For the text-containing cell, return its midpoint in (x, y) coordinate format. 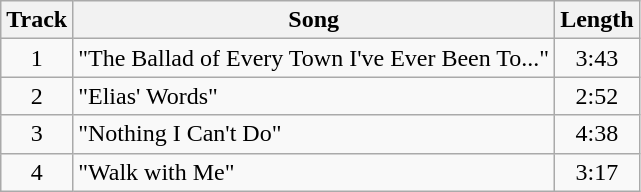
"Elias' Words" (314, 96)
"Nothing I Can't Do" (314, 134)
2:52 (597, 96)
2 (37, 96)
3:17 (597, 172)
Length (597, 20)
"Walk with Me" (314, 172)
Song (314, 20)
3:43 (597, 58)
Track (37, 20)
4:38 (597, 134)
3 (37, 134)
4 (37, 172)
1 (37, 58)
"The Ballad of Every Town I've Ever Been To..." (314, 58)
